Capture the cell that displays the provided text and extract its (x, y) central coordinate. 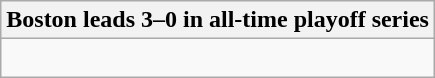
Boston leads 3–0 in all-time playoff series (218, 20)
